Provide the [X, Y] coordinate of the cell's center where the given text is located.  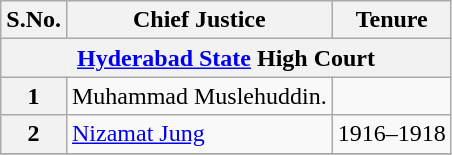
2 [34, 134]
Muhammad Muslehuddin. [199, 96]
S.No. [34, 20]
Hyderabad State High Court [226, 58]
Tenure [392, 20]
Nizamat Jung [199, 134]
1 [34, 96]
Chief Justice [199, 20]
1916–1918 [392, 134]
